Output the (x, y) coordinate of the center of the cell containing the given text.  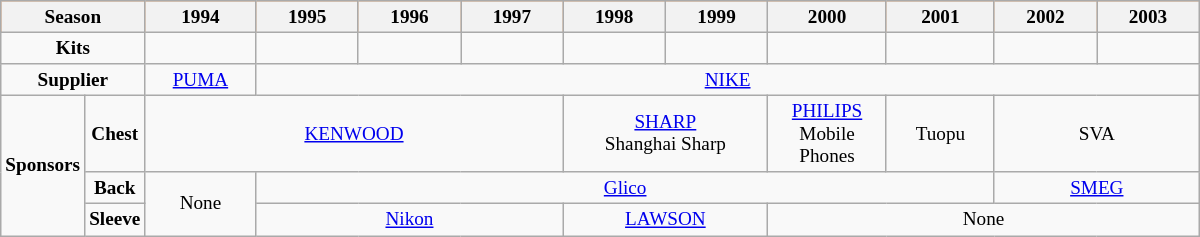
2001 (940, 17)
Season (73, 17)
NIKE (728, 80)
SHARPShanghai Sharp (666, 134)
Back (115, 188)
Sponsors (43, 165)
Chest (115, 134)
Nikon (410, 220)
1997 (512, 17)
1996 (409, 17)
PUMA (200, 80)
Sleeve (115, 220)
SVA (1096, 134)
1994 (200, 17)
Kits (73, 48)
1995 (307, 17)
LAWSON (666, 220)
PHILIPSMobile Phones (828, 134)
Supplier (73, 80)
2002 (1045, 17)
Glico (625, 188)
SMEG (1096, 188)
2000 (828, 17)
KENWOOD (354, 134)
1999 (716, 17)
Tuopu (940, 134)
1998 (614, 17)
2003 (1148, 17)
